Provide the (X, Y) coordinate of the cell's center where the given text is located.  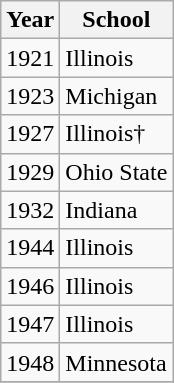
Year (30, 20)
Illinois† (116, 134)
1948 (30, 362)
1929 (30, 172)
1944 (30, 248)
1947 (30, 324)
Indiana (116, 210)
Minnesota (116, 362)
1932 (30, 210)
1927 (30, 134)
Michigan (116, 96)
School (116, 20)
Ohio State (116, 172)
1923 (30, 96)
1946 (30, 286)
1921 (30, 58)
